Find where the given text appears and provide that cell's center as [x, y] coordinate. 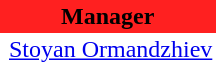
Manager [108, 16]
